Output the (x, y) coordinate of the center of the cell containing the given text.  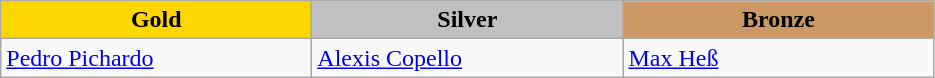
Pedro Pichardo (156, 58)
Gold (156, 20)
Max Heß (778, 58)
Bronze (778, 20)
Alexis Copello (468, 58)
Silver (468, 20)
